Provide the [X, Y] coordinate of the cell's center where the given text is located.  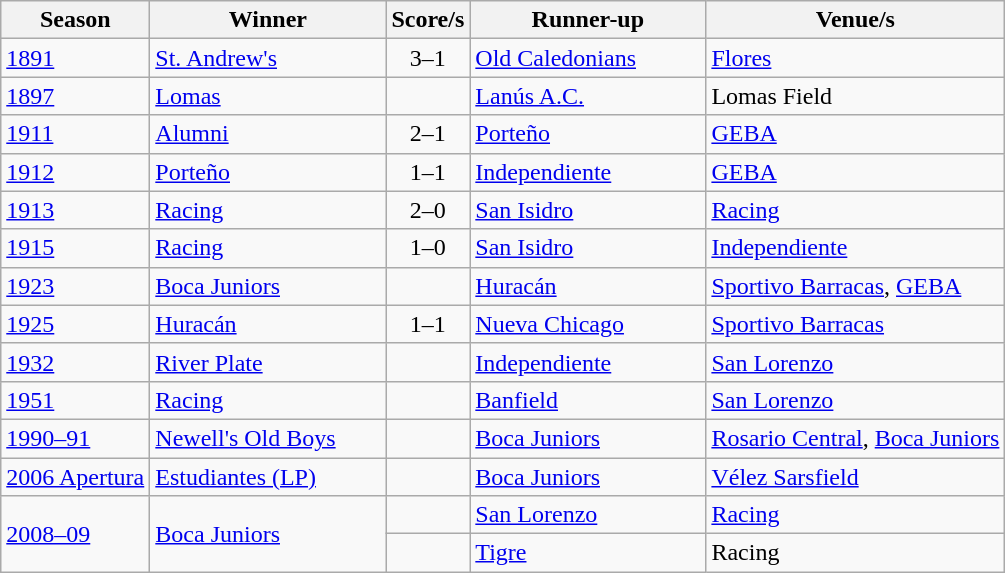
2008–09 [76, 534]
River Plate [268, 362]
Alumni [268, 134]
Venue/s [856, 20]
1951 [76, 400]
Lanús A.C. [588, 96]
Sportivo Barracas, GEBA [856, 286]
Score/s [428, 20]
Lomas Field [856, 96]
Tigre [588, 553]
2–0 [428, 210]
Season [76, 20]
Vélez Sarsfield [856, 477]
1923 [76, 286]
Flores [856, 58]
1912 [76, 172]
3–1 [428, 58]
2–1 [428, 134]
Winner [268, 20]
1913 [76, 210]
Rosario Central, Boca Juniors [856, 438]
1990–91 [76, 438]
1897 [76, 96]
1925 [76, 324]
Lomas [268, 96]
1915 [76, 248]
Old Caledonians [588, 58]
1891 [76, 58]
Sportivo Barracas [856, 324]
Newell's Old Boys [268, 438]
1–0 [428, 248]
Estudiantes (LP) [268, 477]
St. Andrew's [268, 58]
Banfield [588, 400]
Nueva Chicago [588, 324]
2006 Apertura [76, 477]
1932 [76, 362]
Runner-up [588, 20]
1911 [76, 134]
